Capture the cell that displays the provided text and extract its [X, Y] central coordinate. 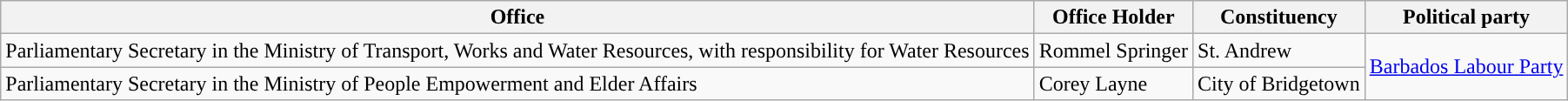
Corey Layne [1113, 84]
Parliamentary Secretary in the Ministry of People Empowerment and Elder Affairs [517, 84]
St. Andrew [1279, 50]
Rommel Springer [1113, 50]
City of Bridgetown [1279, 84]
Parliamentary Secretary in the Ministry of Transport, Works and Water Resources, with responsibility for Water Resources [517, 50]
Office [517, 17]
Political party [1466, 17]
Barbados Labour Party [1466, 67]
Constituency [1279, 17]
Office Holder [1113, 17]
